Return the (X, Y) coordinate for the center point of the cell that contains the specified text.  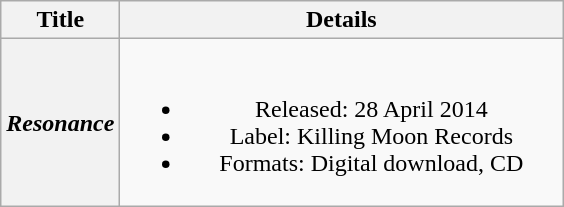
Title (60, 20)
Details (342, 20)
Released: 28 April 2014Label: Killing Moon RecordsFormats: Digital download, CD (342, 122)
Resonance (60, 122)
